Pinpoint the cell where the given text exists, returning its [X, Y] midpoint coordinate. 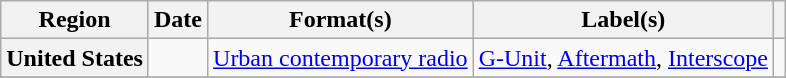
Format(s) [341, 20]
United States [75, 58]
Label(s) [623, 20]
Date [178, 20]
Region [75, 20]
Urban contemporary radio [341, 58]
G-Unit, Aftermath, Interscope [623, 58]
